For the text-containing cell, return its midpoint in (X, Y) coordinate format. 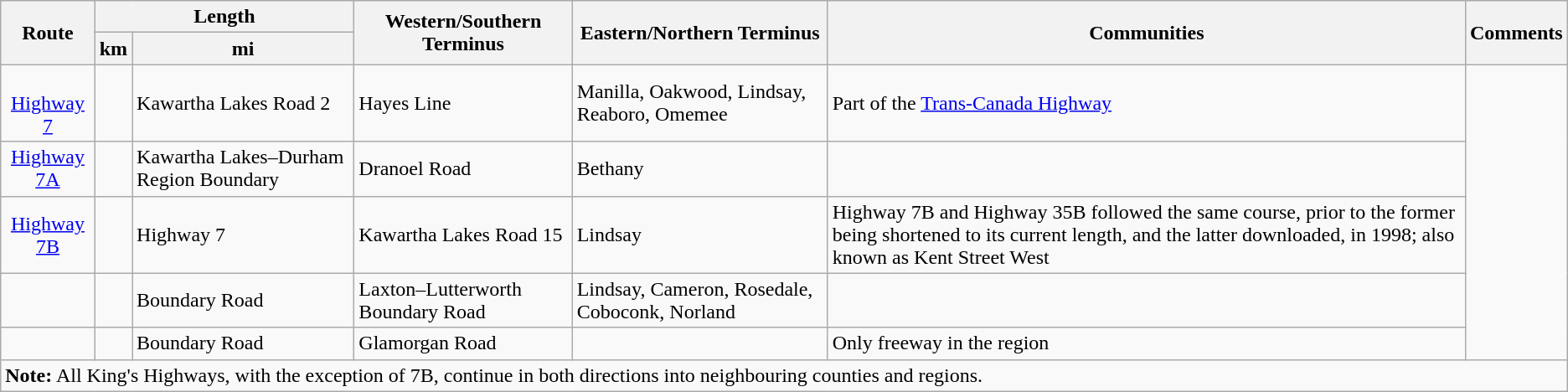
Comments (1516, 33)
Only freeway in the region (1146, 343)
km (113, 49)
mi (243, 49)
Eastern/Northern Terminus (700, 33)
Highway 7B (48, 235)
Dranoel Road (463, 169)
Manilla, Oakwood, Lindsay, Reaboro, Omemee (700, 103)
Western/Southern Terminus (463, 33)
Hayes Line (463, 103)
Length (224, 17)
Part of the Trans-Canada Highway (1146, 103)
Lindsay (700, 235)
Kawartha Lakes Road 2 (243, 103)
Note: All King's Highways, with the exception of 7B, continue in both directions into neighbouring counties and regions. (784, 375)
Kawartha Lakes–Durham Region Boundary (243, 169)
Lindsay, Cameron, Rosedale, Coboconk, Norland (700, 300)
Glamorgan Road (463, 343)
Route (48, 33)
Laxton–Lutterworth Boundary Road (463, 300)
Communities (1146, 33)
Highway 7A (48, 169)
Bethany (700, 169)
Kawartha Lakes Road 15 (463, 235)
